Search for the cell housing the specified text and yield its (X, Y) center coordinate. 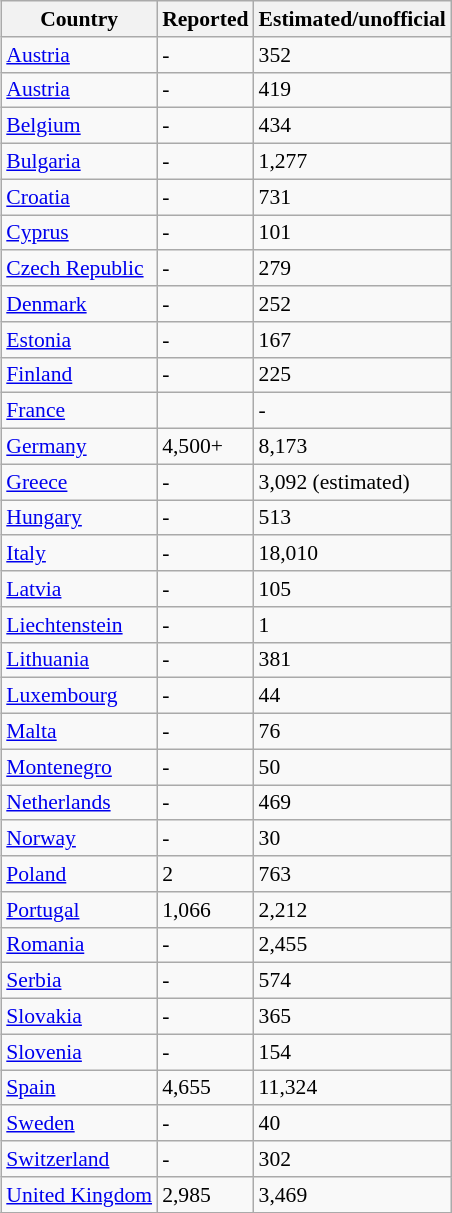
4,655 (205, 1088)
101 (352, 232)
2,985 (205, 1194)
Czech Republic (79, 268)
Italy (79, 553)
Germany (79, 446)
Portugal (79, 909)
Belgium (79, 126)
Hungary (79, 518)
Slovenia (79, 1052)
252 (352, 304)
381 (352, 660)
167 (352, 339)
225 (352, 375)
Netherlands (79, 802)
11,324 (352, 1088)
352 (352, 54)
Sweden (79, 1123)
Cyprus (79, 232)
154 (352, 1052)
Serbia (79, 981)
513 (352, 518)
Lithuania (79, 660)
279 (352, 268)
France (79, 411)
1,066 (205, 909)
8,173 (352, 446)
Estonia (79, 339)
1 (352, 624)
365 (352, 1016)
76 (352, 731)
Malta (79, 731)
105 (352, 589)
2,455 (352, 945)
Liechtenstein (79, 624)
United Kingdom (79, 1194)
Slovakia (79, 1016)
Croatia (79, 197)
Norway (79, 838)
2,212 (352, 909)
Denmark (79, 304)
731 (352, 197)
4,500+ (205, 446)
44 (352, 696)
50 (352, 767)
30 (352, 838)
Switzerland (79, 1159)
434 (352, 126)
40 (352, 1123)
419 (352, 90)
Greece (79, 482)
Bulgaria (79, 161)
2 (205, 874)
3,092 (estimated) (352, 482)
Reported (205, 19)
Latvia (79, 589)
18,010 (352, 553)
Finland (79, 375)
Poland (79, 874)
Montenegro (79, 767)
Romania (79, 945)
763 (352, 874)
1,277 (352, 161)
469 (352, 802)
Estimated/unofficial (352, 19)
3,469 (352, 1194)
302 (352, 1159)
574 (352, 981)
Luxembourg (79, 696)
Country (79, 19)
Spain (79, 1088)
